Search for the cell housing the specified text and yield its (x, y) center coordinate. 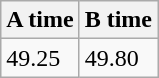
B time (118, 20)
A time (40, 20)
49.25 (40, 58)
49.80 (118, 58)
